Provide the (X, Y) coordinate of the cell's center where the given text is located.  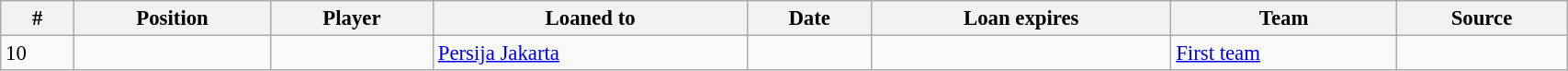
Source (1481, 18)
Loaned to (590, 18)
Team (1284, 18)
10 (38, 53)
Loan expires (1021, 18)
# (38, 18)
First team (1284, 53)
Player (351, 18)
Position (173, 18)
Persija Jakarta (590, 53)
Date (810, 18)
